Scan for the cell matching the given text and deliver its [x, y] coordinate at center. 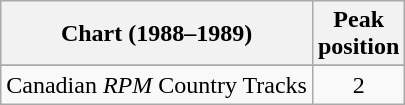
Canadian RPM Country Tracks [157, 85]
2 [358, 85]
Chart (1988–1989) [157, 34]
Peakposition [358, 34]
